Provide the [x, y] coordinate of the cell's center where the given text is located.  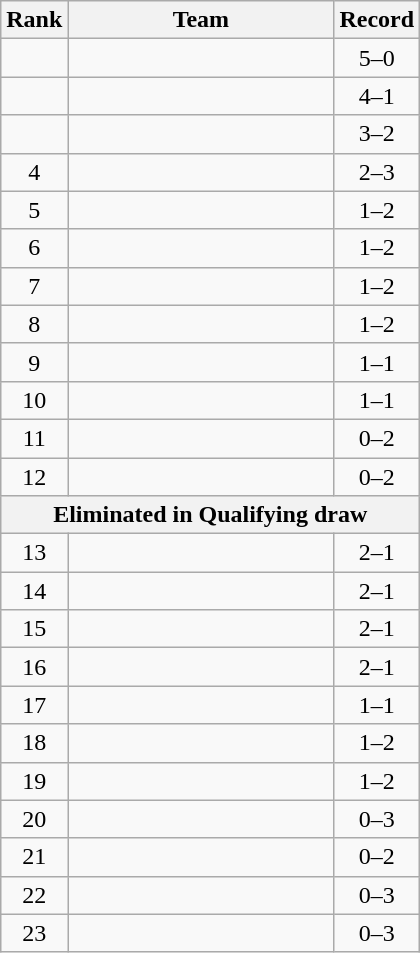
4–1 [377, 96]
7 [34, 286]
17 [34, 705]
8 [34, 324]
6 [34, 248]
14 [34, 591]
20 [34, 819]
12 [34, 477]
5–0 [377, 58]
Rank [34, 20]
Eliminated in Qualifying draw [210, 515]
2–3 [377, 172]
23 [34, 933]
10 [34, 400]
21 [34, 857]
22 [34, 895]
3–2 [377, 134]
13 [34, 553]
Team [201, 20]
5 [34, 210]
11 [34, 438]
15 [34, 629]
18 [34, 743]
19 [34, 781]
9 [34, 362]
16 [34, 667]
4 [34, 172]
Record [377, 20]
